Return the [x, y] coordinate for the center point of the cell that contains the specified text.  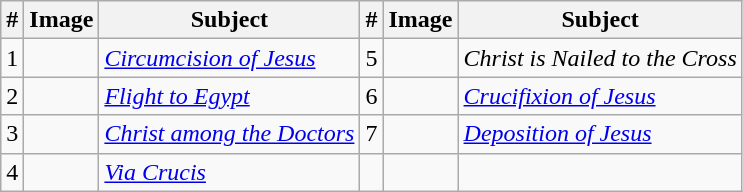
Via Crucis [230, 172]
Flight to Egypt [230, 96]
7 [372, 134]
4 [12, 172]
Christ is Nailed to the Cross [600, 58]
Deposition of Jesus [600, 134]
5 [372, 58]
6 [372, 96]
1 [12, 58]
2 [12, 96]
Circumcision of Jesus [230, 58]
Christ among the Doctors [230, 134]
Crucifixion of Jesus [600, 96]
3 [12, 134]
